Search for the cell housing the specified text and yield its [X, Y] center coordinate. 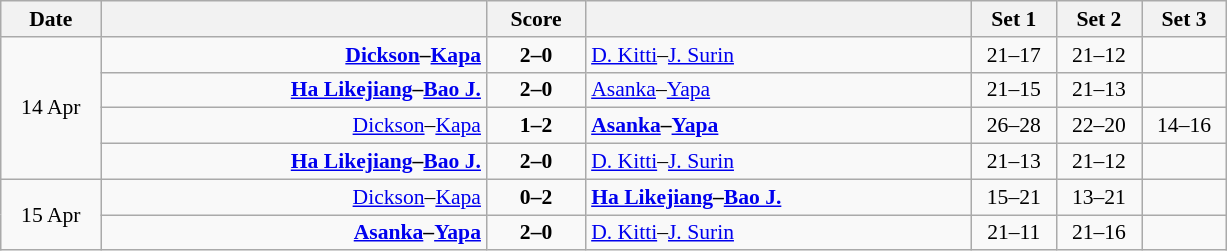
Set 2 [1098, 19]
21–17 [1014, 55]
Score [536, 19]
15–21 [1014, 197]
14–16 [1184, 126]
14 Apr [51, 108]
Set 1 [1014, 19]
22–20 [1098, 126]
15 Apr [51, 214]
26–28 [1014, 126]
Set 3 [1184, 19]
0–2 [536, 197]
13–21 [1098, 197]
21–11 [1014, 233]
1–2 [536, 126]
21–15 [1014, 90]
21–16 [1098, 233]
Date [51, 19]
